Return [x, y] of the center of cell containing provided text 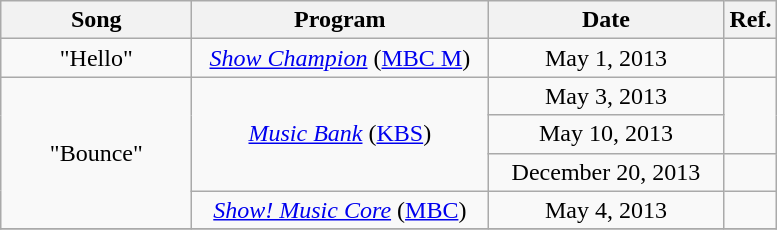
Show Champion (MBC M) [340, 58]
December 20, 2013 [606, 172]
May 3, 2013 [606, 96]
May 4, 2013 [606, 210]
May 1, 2013 [606, 58]
Date [606, 20]
"Bounce" [96, 153]
Song [96, 20]
May 10, 2013 [606, 134]
Ref. [750, 20]
Show! Music Core (MBC) [340, 210]
"Hello" [96, 58]
Music Bank (KBS) [340, 134]
Program [340, 20]
